Identify which cell holds the provided text, then report its [x, y] central coordinate. 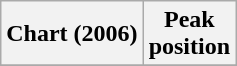
Peakposition [189, 34]
Chart (2006) [72, 34]
